Locate the cell with the specified text and output its [x, y] center coordinate. 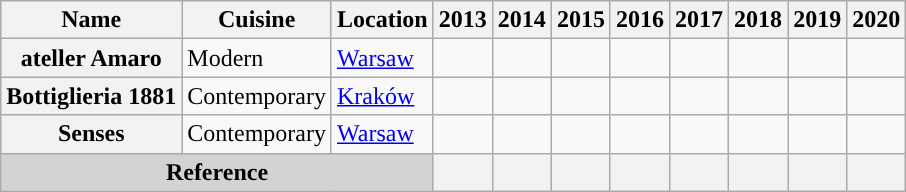
Kraków [382, 96]
2015 [580, 20]
2019 [818, 20]
Cuisine [257, 20]
2014 [522, 20]
Modern [257, 58]
Senses [92, 134]
2018 [758, 20]
2016 [640, 20]
Location [382, 20]
Name [92, 20]
2020 [876, 20]
Bottiglieria 1881 [92, 96]
2017 [698, 20]
2013 [462, 20]
Reference [217, 172]
ateller Amaro [92, 58]
